Determine the (X, Y) coordinate at the center of the cell enclosing the given text.  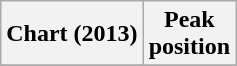
Peakposition (189, 34)
Chart (2013) (72, 34)
